Provide the (x, y) coordinate of the cell's center where the given text is located.  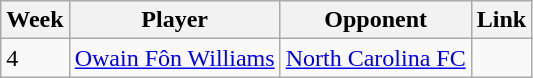
North Carolina FC (376, 58)
4 (35, 58)
Player (174, 20)
Week (35, 20)
Link (501, 20)
Opponent (376, 20)
Owain Fôn Williams (174, 58)
